Return (X, Y) of the center of cell containing provided text 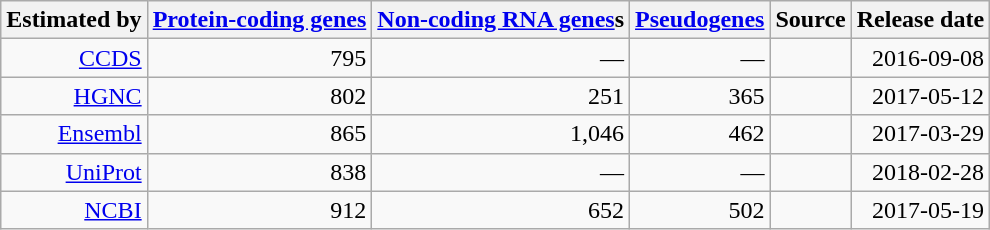
1,046 (501, 134)
CCDS (74, 58)
UniProt (74, 172)
HGNC (74, 96)
2017-05-12 (920, 96)
795 (260, 58)
365 (700, 96)
Release date (920, 20)
Non-coding RNA geness (501, 20)
912 (260, 210)
462 (700, 134)
838 (260, 172)
2017-03-29 (920, 134)
Source (810, 20)
2017-05-19 (920, 210)
251 (501, 96)
865 (260, 134)
2018-02-28 (920, 172)
Ensembl (74, 134)
802 (260, 96)
Protein-coding genes (260, 20)
2016-09-08 (920, 58)
Pseudogenes (700, 20)
502 (700, 210)
NCBI (74, 210)
Estimated by (74, 20)
652 (501, 210)
